Determine the [x, y] coordinate at the center of the cell enclosing the given text.  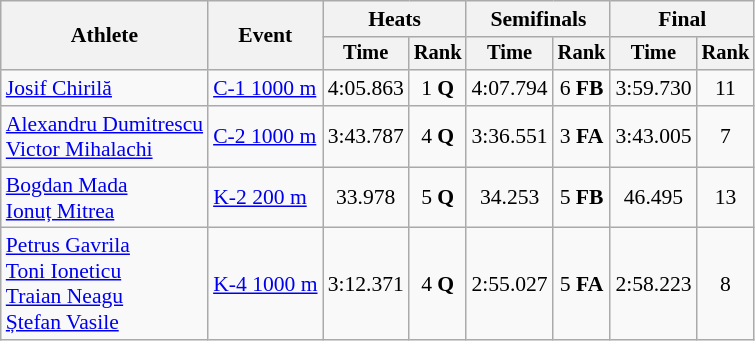
3:59.730 [653, 88]
5 FA [582, 284]
3 FA [582, 136]
13 [726, 198]
Bogdan MadaIonuț Mitrea [104, 198]
6 FB [582, 88]
2:58.223 [653, 284]
5 FB [582, 198]
K-4 1000 m [265, 284]
Final [682, 19]
K-2 200 m [265, 198]
3:43.005 [653, 136]
3:36.551 [509, 136]
1 Q [438, 88]
Josif Chirilă [104, 88]
3:12.371 [366, 284]
Semifinals [538, 19]
Event [265, 36]
C-2 1000 m [265, 136]
7 [726, 136]
Alexandru DumitrescuVictor Mihalachi [104, 136]
4:05.863 [366, 88]
Athlete [104, 36]
Heats [395, 19]
Petrus GavrilaToni IoneticuTraian NeaguȘtefan Vasile [104, 284]
46.495 [653, 198]
34.253 [509, 198]
5 Q [438, 198]
8 [726, 284]
2:55.027 [509, 284]
4:07.794 [509, 88]
3:43.787 [366, 136]
11 [726, 88]
C-1 1000 m [265, 88]
33.978 [366, 198]
